For the text-containing cell, return its midpoint in [X, Y] coordinate format. 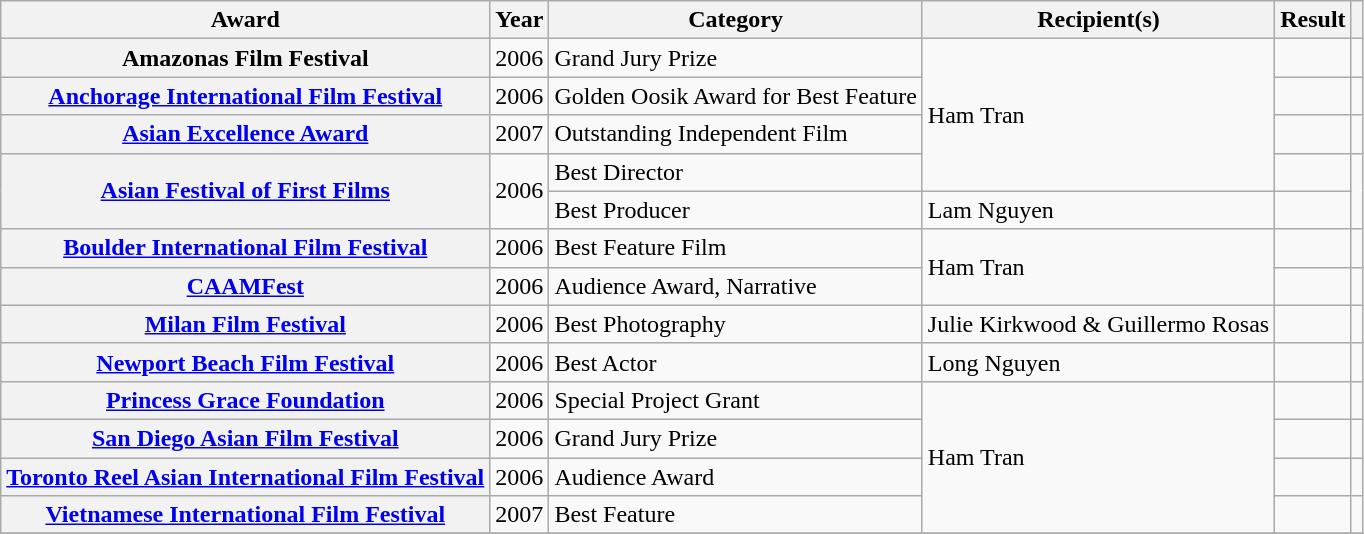
Best Feature Film [736, 248]
Audience Award, Narrative [736, 286]
Golden Oosik Award for Best Feature [736, 96]
Boulder International Film Festival [246, 248]
Best Director [736, 172]
Best Feature [736, 515]
Lam Nguyen [1098, 210]
Long Nguyen [1098, 362]
Amazonas Film Festival [246, 58]
Recipient(s) [1098, 20]
Best Producer [736, 210]
Newport Beach Film Festival [246, 362]
Asian Festival of First Films [246, 191]
Milan Film Festival [246, 324]
Outstanding Independent Film [736, 134]
Award [246, 20]
CAAMFest [246, 286]
Best Photography [736, 324]
Julie Kirkwood & Guillermo Rosas [1098, 324]
Category [736, 20]
Princess Grace Foundation [246, 400]
Special Project Grant [736, 400]
Anchorage International Film Festival [246, 96]
San Diego Asian Film Festival [246, 438]
Year [520, 20]
Best Actor [736, 362]
Vietnamese International Film Festival [246, 515]
Asian Excellence Award [246, 134]
Result [1313, 20]
Audience Award [736, 477]
Toronto Reel Asian International Film Festival [246, 477]
